Find where the given text appears and provide that cell's center as [x, y] coordinate. 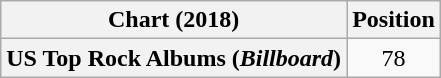
Position [394, 20]
78 [394, 58]
Chart (2018) [174, 20]
US Top Rock Albums (Billboard) [174, 58]
